Pinpoint the cell where the given text exists, returning its (x, y) midpoint coordinate. 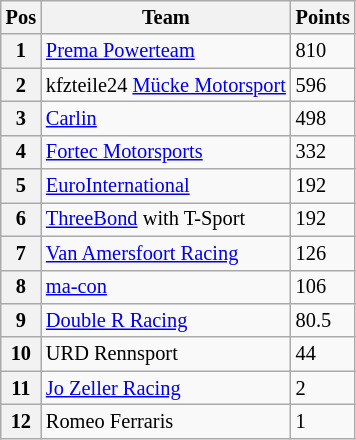
Van Amersfoort Racing (166, 253)
5 (21, 186)
Jo Zeller Racing (166, 388)
3 (21, 118)
4 (21, 152)
596 (323, 85)
810 (323, 51)
Pos (21, 17)
ma-con (166, 287)
498 (323, 118)
106 (323, 287)
7 (21, 253)
kfzteile24 Mücke Motorsport (166, 85)
EuroInternational (166, 186)
Prema Powerteam (166, 51)
332 (323, 152)
126 (323, 253)
Fortec Motorsports (166, 152)
Points (323, 17)
URD Rennsport (166, 354)
9 (21, 320)
Double R Racing (166, 320)
10 (21, 354)
ThreeBond with T-Sport (166, 219)
Romeo Ferraris (166, 421)
8 (21, 287)
Carlin (166, 118)
44 (323, 354)
6 (21, 219)
11 (21, 388)
12 (21, 421)
Team (166, 17)
80.5 (323, 320)
